Find where the given text appears and provide that cell's center as (X, Y) coordinate. 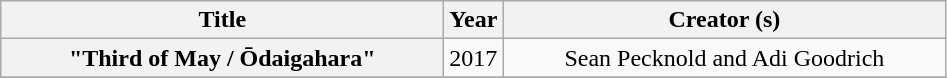
Creator (s) (724, 20)
"Third of May / Ōdaigahara" (222, 58)
Year (474, 20)
Sean Pecknold and Adi Goodrich (724, 58)
2017 (474, 58)
Title (222, 20)
